Return the [x, y] coordinate for the center point of the cell that contains the specified text.  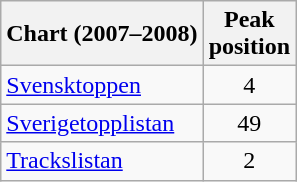
2 [249, 161]
49 [249, 123]
Svensktoppen [102, 85]
Trackslistan [102, 161]
Chart (2007–2008) [102, 34]
Sverigetopplistan [102, 123]
Peakposition [249, 34]
4 [249, 85]
